Search for the cell housing the specified text and yield its (X, Y) center coordinate. 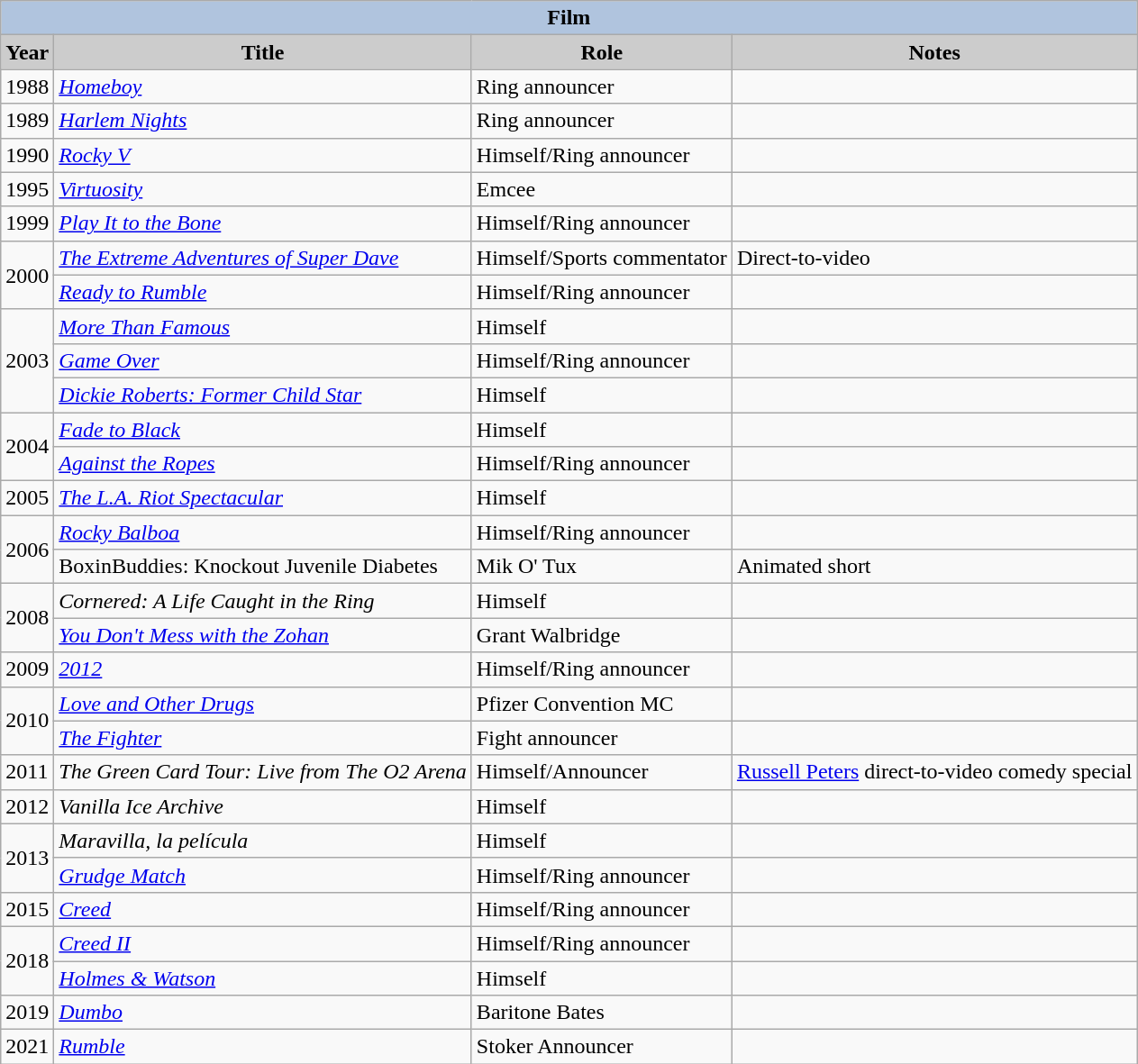
2018 (27, 960)
Cornered: A Life Caught in the Ring (263, 601)
Baritone Bates (602, 1013)
Play It to the Bone (263, 223)
1995 (27, 189)
1988 (27, 86)
The Extreme Adventures of Super Dave (263, 258)
Maravilla, la película (263, 841)
Pfizer Convention MC (602, 704)
You Don't Mess with the Zohan (263, 635)
Emcee (602, 189)
Himself/Sports commentator (602, 258)
Rocky V (263, 155)
Fight announcer (602, 738)
The L.A. Riot Spectacular (263, 498)
The Green Card Tour: Live from The O2 Arena (263, 772)
Animated short (934, 567)
Year (27, 52)
Creed II (263, 943)
Rumble (263, 1047)
Film (569, 18)
Fade to Black (263, 430)
Against the Ropes (263, 464)
Homeboy (263, 86)
Dickie Roberts: Former Child Star (263, 395)
Title (263, 52)
The Fighter (263, 738)
2010 (27, 721)
Love and Other Drugs (263, 704)
Harlem Nights (263, 121)
2011 (27, 772)
Creed (263, 909)
2019 (27, 1013)
2006 (27, 550)
1989 (27, 121)
Notes (934, 52)
Role (602, 52)
Dumbo (263, 1013)
1999 (27, 223)
Vanilla Ice Archive (263, 806)
1990 (27, 155)
Mik O' Tux (602, 567)
2004 (27, 447)
Rocky Balboa (263, 532)
2009 (27, 669)
Ready to Rumble (263, 292)
Himself/Announcer (602, 772)
Grant Walbridge (602, 635)
2000 (27, 275)
Stoker Announcer (602, 1047)
BoxinBuddies: Knockout Juvenile Diabetes (263, 567)
2003 (27, 360)
More Than Famous (263, 326)
2008 (27, 618)
Russell Peters direct-to-video comedy special (934, 772)
2013 (27, 858)
Holmes & Watson (263, 978)
Grudge Match (263, 875)
Direct-to-video (934, 258)
2005 (27, 498)
Virtuosity (263, 189)
2015 (27, 909)
Game Over (263, 360)
2021 (27, 1047)
